Determine the (X, Y) coordinate at the center of the cell enclosing the given text.  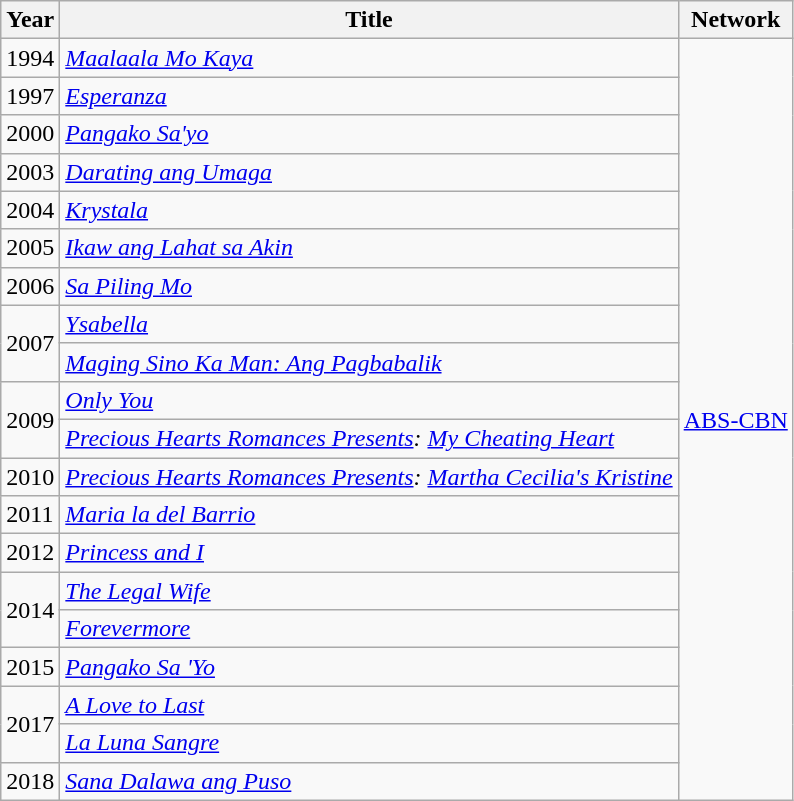
Pangako Sa 'Yo (369, 667)
2018 (30, 781)
2009 (30, 419)
2015 (30, 667)
Title (369, 20)
Darating ang Umaga (369, 172)
Ikaw ang Lahat sa Akin (369, 248)
2010 (30, 477)
Precious Hearts Romances Presents: My Cheating Heart (369, 438)
2006 (30, 286)
Sana Dalawa ang Puso (369, 781)
ABS-CBN (736, 420)
Year (30, 20)
Maria la del Barrio (369, 515)
2011 (30, 515)
1994 (30, 58)
2007 (30, 343)
2000 (30, 134)
La Luna Sangre (369, 743)
Krystala (369, 210)
Ysabella (369, 324)
1997 (30, 96)
Princess and I (369, 553)
Maging Sino Ka Man: Ang Pagbabalik (369, 362)
Maalaala Mo Kaya (369, 58)
2004 (30, 210)
Forevermore (369, 629)
Esperanza (369, 96)
2014 (30, 610)
A Love to Last (369, 705)
Precious Hearts Romances Presents: Martha Cecilia's Kristine (369, 477)
Sa Piling Mo (369, 286)
Network (736, 20)
2012 (30, 553)
Pangako Sa'yo (369, 134)
2017 (30, 724)
2005 (30, 248)
2003 (30, 172)
Only You (369, 400)
The Legal Wife (369, 591)
